Scan for the cell matching the given text and deliver its (x, y) coordinate at center. 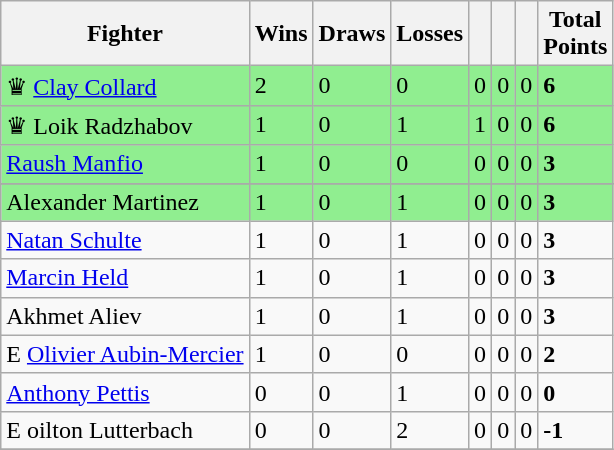
Anthony Pettis (125, 392)
-1 (576, 430)
Akhmet Aliev (125, 316)
E Olivier Aubin-Mercier (125, 354)
Natan Schulte (125, 240)
Marcin Held (125, 278)
♛ Clay Collard (125, 86)
E oilton Lutterbach (125, 430)
♛ Loik Radzhabov (125, 125)
Alexander Martinez (125, 202)
Fighter (125, 34)
Losses (430, 34)
Wins (281, 34)
Draws (352, 34)
Total Points (576, 34)
Raush Manfio (125, 164)
